For the text-containing cell, return its midpoint in (x, y) coordinate format. 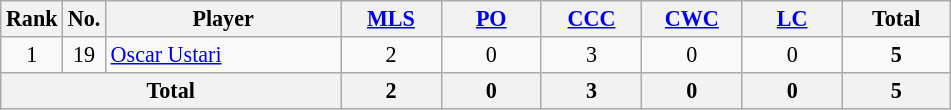
Player (222, 18)
PO (491, 18)
CCC (591, 18)
Rank (32, 18)
No. (84, 18)
CWC (692, 18)
Oscar Ustari (222, 54)
LC (792, 18)
1 (32, 54)
19 (84, 54)
MLS (391, 18)
